Output the (x, y) coordinate of the center of the cell containing the given text.  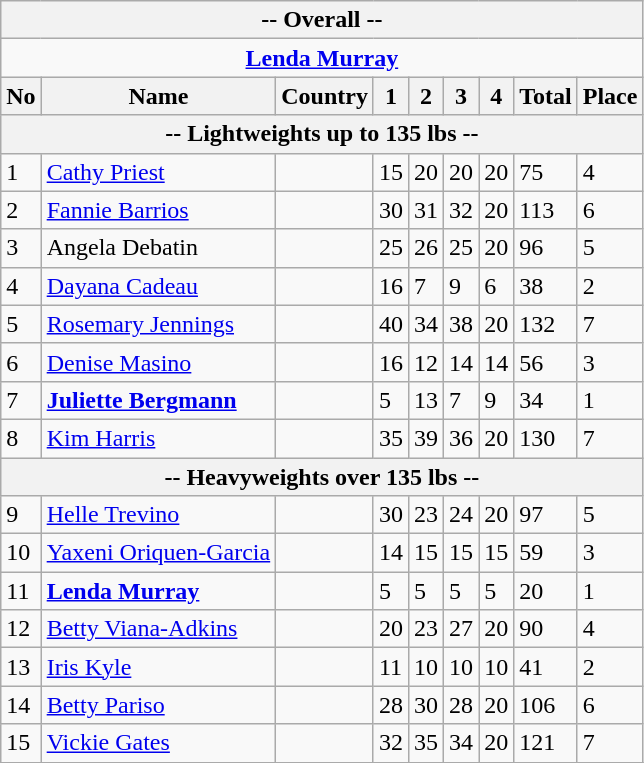
Fannie Barrios (158, 210)
Total (546, 96)
Country (325, 96)
Iris Kyle (158, 667)
121 (546, 743)
Denise Masino (158, 362)
Yaxeni Oriquen-Garcia (158, 553)
8 (21, 438)
Angela Debatin (158, 248)
75 (546, 172)
130 (546, 438)
Kim Harris (158, 438)
56 (546, 362)
39 (426, 438)
113 (546, 210)
24 (462, 515)
Betty Viana-Adkins (158, 629)
Vickie Gates (158, 743)
106 (546, 705)
27 (462, 629)
-- Overall -- (322, 20)
31 (426, 210)
No (21, 96)
Juliette Bergmann (158, 400)
132 (546, 324)
Place (610, 96)
Helle Trevino (158, 515)
-- Heavyweights over 135 lbs -- (322, 477)
41 (546, 667)
26 (426, 248)
Name (158, 96)
40 (390, 324)
36 (462, 438)
97 (546, 515)
Betty Pariso (158, 705)
90 (546, 629)
Cathy Priest (158, 172)
-- Lightweights up to 135 lbs -- (322, 134)
59 (546, 553)
Dayana Cadeau (158, 286)
96 (546, 248)
Rosemary Jennings (158, 324)
